Locate the cell with the specified text and output its [X, Y] center coordinate. 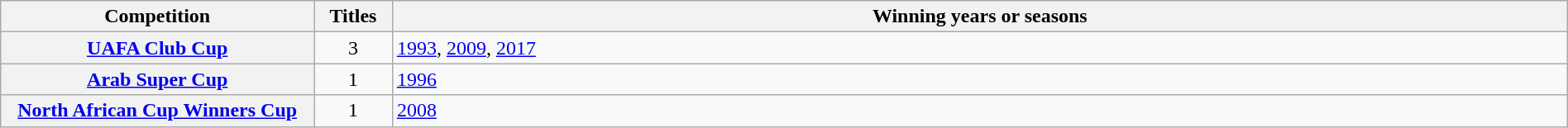
UAFA Club Cup [157, 48]
Winning years or seasons [979, 17]
Arab Super Cup [157, 79]
3 [354, 48]
North African Cup Winners Cup [157, 111]
Competition [157, 17]
Titles [354, 17]
1993, 2009, 2017 [979, 48]
2008 [979, 111]
1996 [979, 79]
